Search for the cell housing the specified text and yield its (x, y) center coordinate. 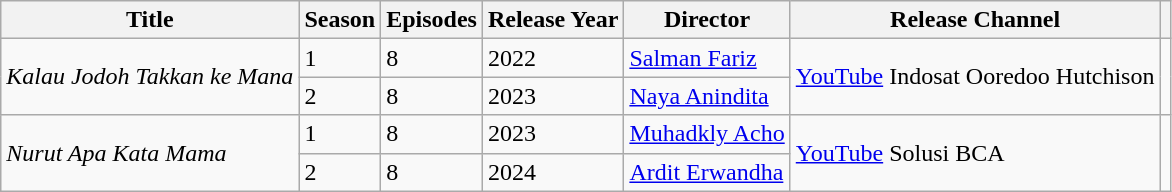
YouTube Indosat Ooredoo Hutchison (975, 77)
YouTube Solusi BCA (975, 153)
Title (150, 20)
Release Year (552, 20)
Release Channel (975, 20)
Salman Fariz (707, 58)
2022 (552, 58)
2024 (552, 172)
Nurut Apa Kata Mama (150, 153)
Muhadkly Acho (707, 134)
Kalau Jodoh Takkan ke Mana (150, 77)
Director (707, 20)
Ardit Erwandha (707, 172)
Episodes (432, 20)
Naya Anindita (707, 96)
Season (340, 20)
